Return [X, Y] of the center of cell containing provided text 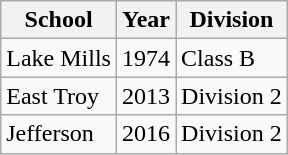
1974 [146, 58]
2013 [146, 96]
School [59, 20]
2016 [146, 134]
Division [232, 20]
Jefferson [59, 134]
Class B [232, 58]
Lake Mills [59, 58]
East Troy [59, 96]
Year [146, 20]
